Find where the given text appears and provide that cell's center as (x, y) coordinate. 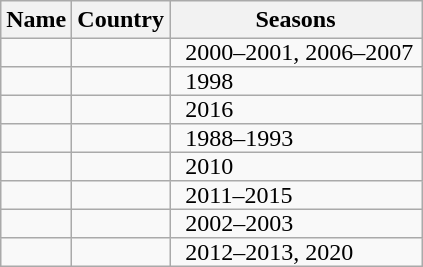
Seasons (296, 20)
1998 (296, 81)
Country (121, 20)
2016 (296, 110)
2012–2013, 2020 (296, 252)
2010 (296, 167)
2000–2001, 2006–2007 (296, 53)
Name (36, 20)
2011–2015 (296, 195)
1988–1993 (296, 138)
2002–2003 (296, 224)
